Detect which cell encompasses the target text, then output its [X, Y] center coordinate. 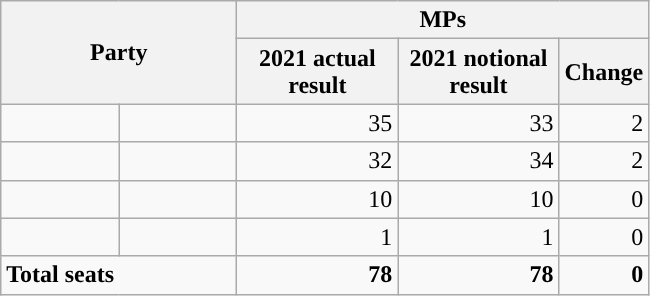
Total seats [119, 275]
33 [478, 123]
Change [604, 72]
34 [478, 161]
Party [119, 52]
MPs [443, 20]
35 [318, 123]
2021 actual result [318, 72]
2021 notional result [478, 72]
32 [318, 161]
